Identify which cell holds the provided text, then report its [X, Y] central coordinate. 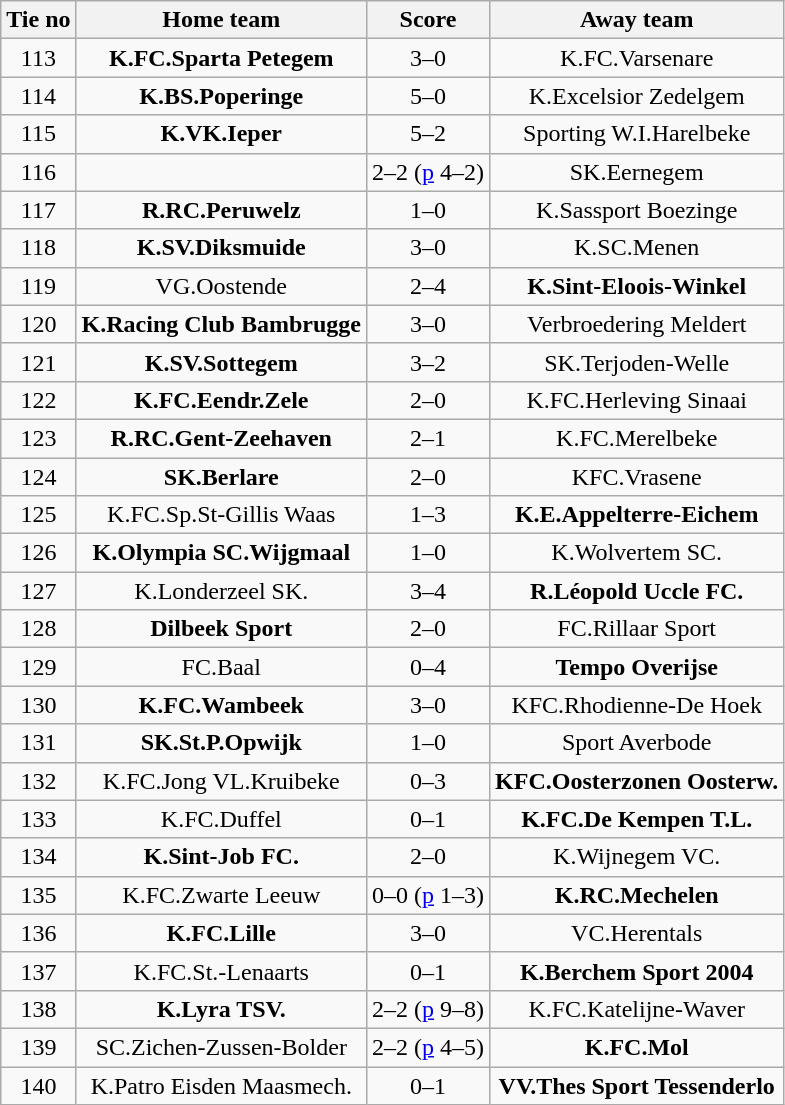
K.Excelsior Zedelgem [637, 96]
K.FC.Varsenare [637, 58]
K.Racing Club Bambrugge [221, 324]
K.FC.Zwarte Leeuw [221, 895]
SC.Zichen-Zussen-Bolder [221, 1047]
115 [38, 134]
135 [38, 895]
K.RC.Mechelen [637, 895]
118 [38, 248]
125 [38, 515]
K.Londerzeel SK. [221, 591]
116 [38, 172]
119 [38, 286]
K.FC.St.-Lenaarts [221, 971]
3–2 [428, 362]
133 [38, 819]
Dilbeek Sport [221, 629]
137 [38, 971]
Home team [221, 20]
K.Sint-Job FC. [221, 857]
Sport Averbode [637, 743]
K.FC.Jong VL.Kruibeke [221, 781]
K.Patro Eisden Maasmech. [221, 1085]
Verbroedering Meldert [637, 324]
SK.Berlare [221, 477]
126 [38, 553]
128 [38, 629]
123 [38, 438]
2–2 (p 4–5) [428, 1047]
124 [38, 477]
140 [38, 1085]
K.VK.Ieper [221, 134]
K.FC.De Kempen T.L. [637, 819]
K.FC.Mol [637, 1047]
K.Olympia SC.Wijgmaal [221, 553]
K.Berchem Sport 2004 [637, 971]
131 [38, 743]
114 [38, 96]
5–0 [428, 96]
K.FC.Eendr.Zele [221, 400]
138 [38, 1009]
K.FC.Sp.St-Gillis Waas [221, 515]
SK.Eernegem [637, 172]
2–4 [428, 286]
139 [38, 1047]
VG.Oostende [221, 286]
R.RC.Peruwelz [221, 210]
KFC.Vrasene [637, 477]
VV.Thes Sport Tessenderlo [637, 1085]
FC.Baal [221, 667]
Sporting W.I.Harelbeke [637, 134]
K.FC.Sparta Petegem [221, 58]
SK.St.P.Opwijk [221, 743]
K.FC.Herleving Sinaai [637, 400]
SK.Terjoden-Welle [637, 362]
3–4 [428, 591]
K.E.Appelterre-Eichem [637, 515]
K.FC.Merelbeke [637, 438]
K.Wijnegem VC. [637, 857]
136 [38, 933]
1–3 [428, 515]
FC.Rillaar Sport [637, 629]
KFC.Oosterzonen Oosterw. [637, 781]
K.BS.Poperinge [221, 96]
130 [38, 705]
5–2 [428, 134]
Score [428, 20]
0–4 [428, 667]
K.FC.Lille [221, 933]
121 [38, 362]
K.FC.Wambeek [221, 705]
120 [38, 324]
K.FC.Duffel [221, 819]
2–1 [428, 438]
K.SV.Diksmuide [221, 248]
127 [38, 591]
K.SV.Sottegem [221, 362]
Away team [637, 20]
KFC.Rhodienne-De Hoek [637, 705]
0–3 [428, 781]
K.SC.Menen [637, 248]
R.RC.Gent-Zeehaven [221, 438]
K.Lyra TSV. [221, 1009]
117 [38, 210]
2–2 (p 4–2) [428, 172]
K.Sassport Boezinge [637, 210]
2–2 (p 9–8) [428, 1009]
Tie no [38, 20]
K.Wolvertem SC. [637, 553]
Tempo Overijse [637, 667]
VC.Herentals [637, 933]
122 [38, 400]
0–0 (p 1–3) [428, 895]
R.Léopold Uccle FC. [637, 591]
113 [38, 58]
K.Sint-Eloois-Winkel [637, 286]
129 [38, 667]
132 [38, 781]
134 [38, 857]
K.FC.Katelijne-Waver [637, 1009]
